Search for the cell housing the specified text and yield its (X, Y) center coordinate. 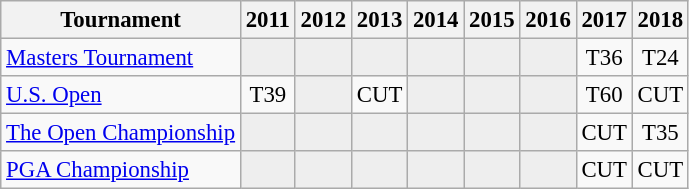
2017 (604, 20)
T36 (604, 58)
U.S. Open (121, 95)
2012 (323, 20)
The Open Championship (121, 133)
2011 (268, 20)
T35 (660, 133)
2013 (379, 20)
T60 (604, 95)
2015 (492, 20)
2016 (548, 20)
PGA Championship (121, 170)
T39 (268, 95)
Tournament (121, 20)
2014 (436, 20)
T24 (660, 58)
2018 (660, 20)
Masters Tournament (121, 58)
